Locate the cell with the specified text and output its (X, Y) center coordinate. 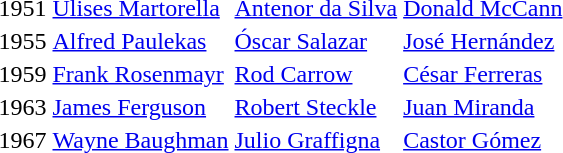
Rod Carrow (316, 74)
Óscar Salazar (316, 41)
Alfred Paulekas (140, 41)
Robert Steckle (316, 107)
James Ferguson (140, 107)
Frank Rosenmayr (140, 74)
